For the text-containing cell, return its midpoint in (x, y) coordinate format. 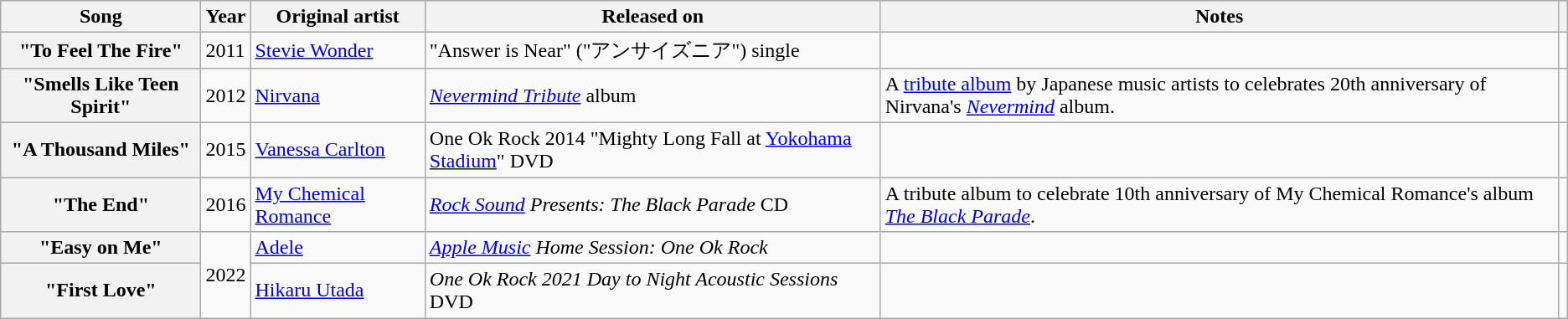
"The End" (101, 204)
2012 (226, 95)
Rock Sound Presents: The Black Parade CD (652, 204)
A tribute album by Japanese music artists to celebrates 20th anniversary of Nirvana's Nevermind album. (1220, 95)
2011 (226, 50)
2016 (226, 204)
Apple Music Home Session: One Ok Rock (652, 248)
Nirvana (338, 95)
Song (101, 17)
2015 (226, 149)
"A Thousand Miles" (101, 149)
One Ok Rock 2021 Day to Night Acoustic Sessions DVD (652, 291)
Vanessa Carlton (338, 149)
Adele (338, 248)
Hikaru Utada (338, 291)
"Easy on Me" (101, 248)
A tribute album to celebrate 10th anniversary of My Chemical Romance's album The Black Parade. (1220, 204)
"First Love" (101, 291)
Original artist (338, 17)
"Smells Like Teen Spirit" (101, 95)
Stevie Wonder (338, 50)
"Answer is Near" ("アンサイズニア") single (652, 50)
2022 (226, 275)
Notes (1220, 17)
Nevermind Tribute album (652, 95)
Released on (652, 17)
Year (226, 17)
One Ok Rock 2014 "Mighty Long Fall at Yokohama Stadium" DVD (652, 149)
"To Feel The Fire" (101, 50)
My Chemical Romance (338, 204)
